Search for the cell housing the specified text and yield its (X, Y) center coordinate. 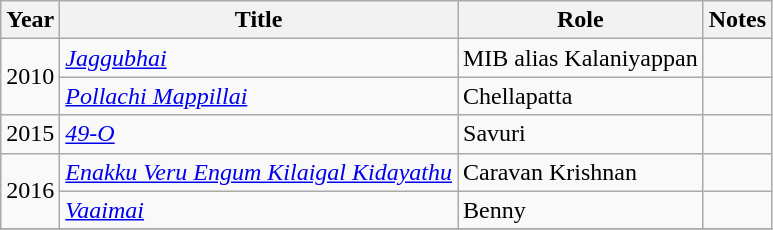
Role (581, 20)
MIB alias Kalaniyappan (581, 58)
Jaggubhai (259, 58)
2016 (30, 191)
Chellapatta (581, 96)
Caravan Krishnan (581, 172)
Pollachi Mappillai (259, 96)
Enakku Veru Engum Kilaigal Kidayathu (259, 172)
Vaaimai (259, 210)
Benny (581, 210)
2015 (30, 134)
2010 (30, 77)
Notes (737, 20)
Year (30, 20)
Savuri (581, 134)
49-O (259, 134)
Title (259, 20)
